Scan for the cell matching the given text and deliver its (x, y) coordinate at center. 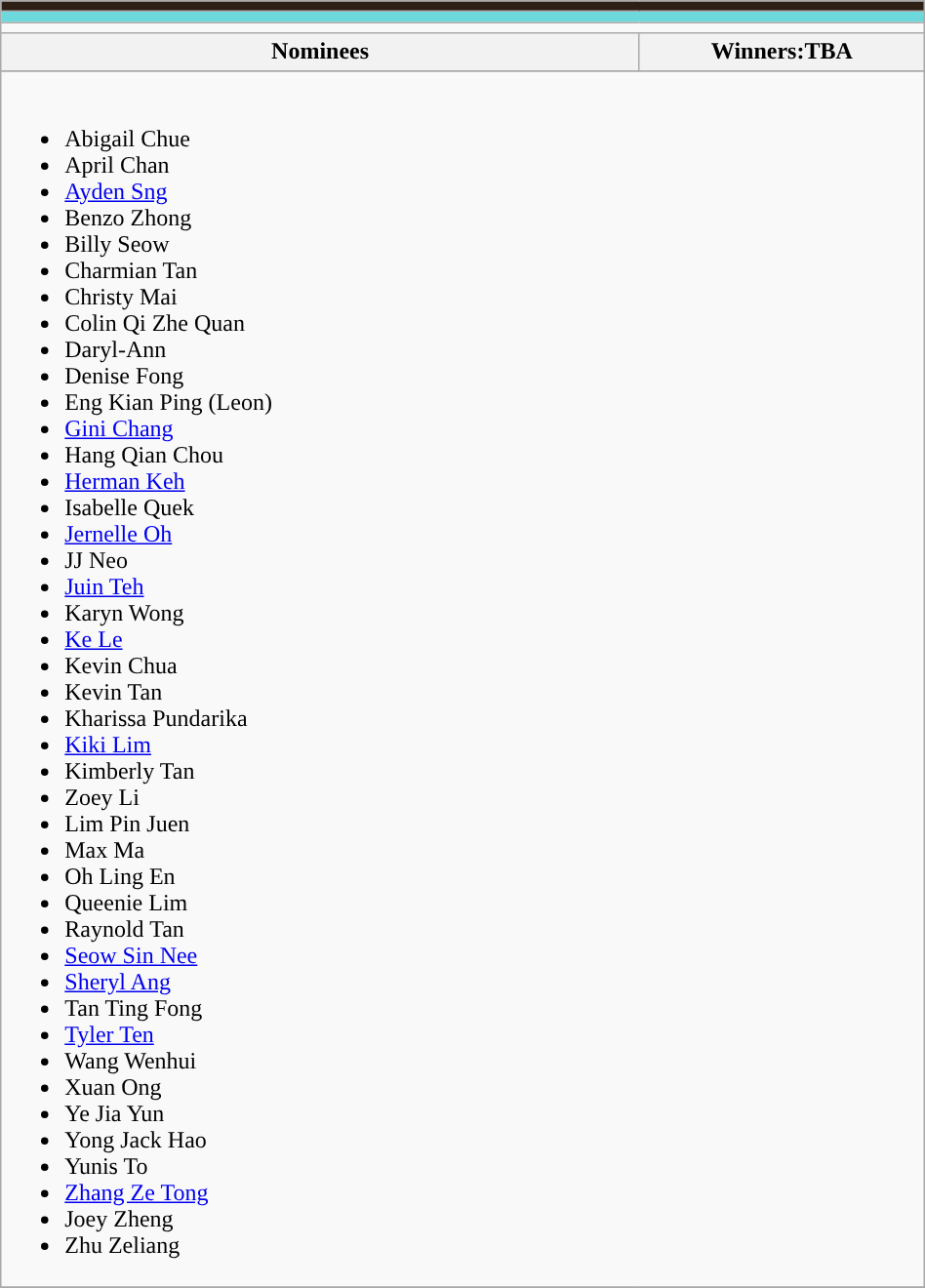
Nominees (320, 52)
Winners:TBA (782, 52)
